Extract the (x, y) coordinate from the center of the cell holding the provided text.  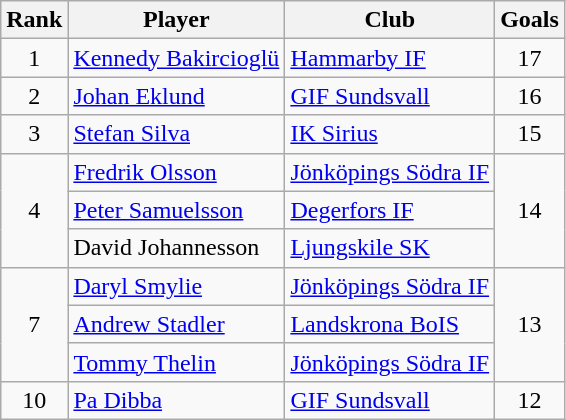
4 (34, 210)
David Johannesson (176, 248)
12 (530, 400)
Peter Samuelsson (176, 210)
13 (530, 324)
Degerfors IF (390, 210)
Player (176, 20)
Pa Dibba (176, 400)
Fredrik Olsson (176, 172)
16 (530, 96)
7 (34, 324)
15 (530, 134)
3 (34, 134)
2 (34, 96)
Kennedy Bakircioglü (176, 58)
10 (34, 400)
Goals (530, 20)
17 (530, 58)
1 (34, 58)
Club (390, 20)
14 (530, 210)
Daryl Smylie (176, 286)
Andrew Stadler (176, 324)
IK Sirius (390, 134)
Tommy Thelin (176, 362)
Stefan Silva (176, 134)
Ljungskile SK (390, 248)
Rank (34, 20)
Hammarby IF (390, 58)
Johan Eklund (176, 96)
Landskrona BoIS (390, 324)
